Search for the cell housing the specified text and yield its (X, Y) center coordinate. 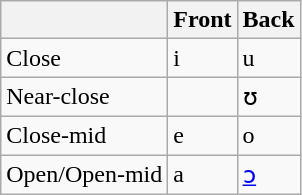
ɔ (268, 174)
Close (84, 58)
a (202, 174)
e (202, 135)
Back (268, 20)
Close-mid (84, 135)
Near-close (84, 97)
Front (202, 20)
o (268, 135)
u (268, 58)
Open/Open-mid (84, 174)
ʊ (268, 97)
i (202, 58)
